Locate the cell with the specified text and output its [X, Y] center coordinate. 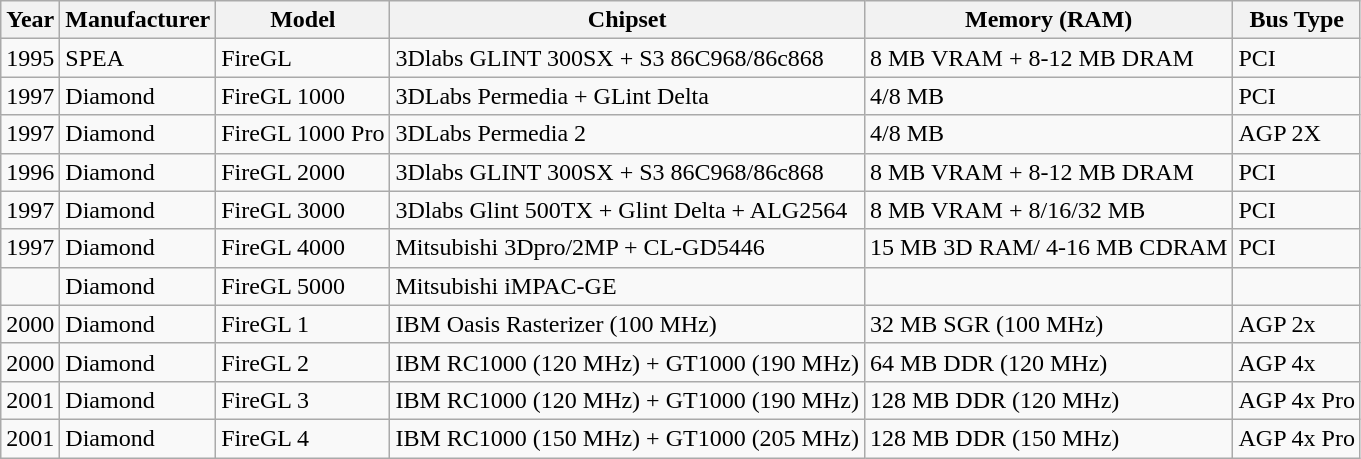
Mitsubishi 3Dpro/2MP + CL-GD5446 [628, 248]
128 MB DDR (120 MHz) [1048, 400]
Bus Type [1297, 20]
FireGL 1 [303, 324]
FireGL 5000 [303, 286]
AGP 2X [1297, 134]
FireGL 3 [303, 400]
Model [303, 20]
Chipset [628, 20]
Manufacturer [138, 20]
128 MB DDR (150 MHz) [1048, 438]
FireGL 2000 [303, 172]
FireGL 1000 Pro [303, 134]
15 MB 3D RAM/ 4-16 MB CDRAM [1048, 248]
FireGL 2 [303, 362]
3DLabs Permedia + GLint Delta [628, 96]
32 MB SGR (100 MHz) [1048, 324]
3DLabs Permedia 2 [628, 134]
3Dlabs Glint 500TX + Glint Delta + ALG2564 [628, 210]
64 MB DDR (120 MHz) [1048, 362]
FireGL [303, 58]
Memory (RAM) [1048, 20]
1995 [30, 58]
FireGL 1000 [303, 96]
1996 [30, 172]
AGP 4x [1297, 362]
Mitsubishi iMPAC-GE [628, 286]
IBM RC1000 (150 MHz) + GT1000 (205 MHz) [628, 438]
AGP 2x [1297, 324]
Year [30, 20]
8 MB VRAM + 8/16/32 MB [1048, 210]
FireGL 4000 [303, 248]
IBM Oasis Rasterizer (100 MHz) [628, 324]
SPEA [138, 58]
FireGL 3000 [303, 210]
FireGL 4 [303, 438]
